From the cell containing the given text, extract its center point as (x, y) coordinate. 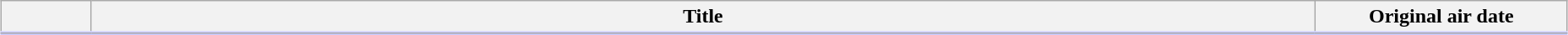
Title (703, 17)
Original air date (1441, 17)
